For the text-containing cell, return its midpoint in [X, Y] coordinate format. 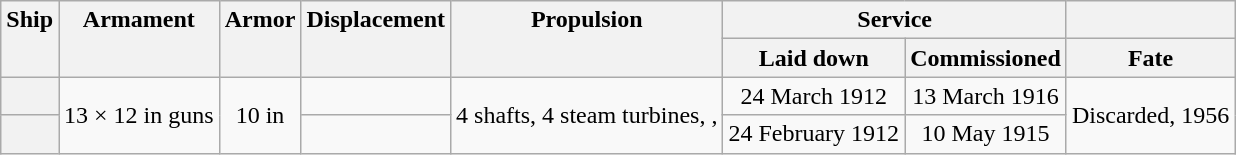
24 March 1912 [814, 96]
10 May 1915 [986, 134]
Armament [140, 39]
Displacement [376, 39]
4 shafts, 4 steam turbines, , [587, 115]
Propulsion [587, 39]
Service [894, 20]
24 February 1912 [814, 134]
Laid down [814, 58]
Fate [1150, 58]
Commissioned [986, 58]
10 in [260, 115]
13 × 12 in guns [140, 115]
Ship [30, 39]
Armor [260, 39]
Discarded, 1956 [1150, 115]
13 March 1916 [986, 96]
